For the text-containing cell, return its midpoint in (x, y) coordinate format. 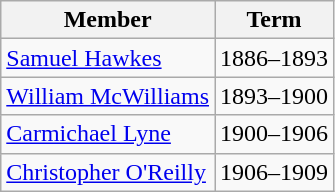
1900–1906 (274, 134)
1906–1909 (274, 172)
1886–1893 (274, 58)
Carmichael Lyne (108, 134)
Member (108, 20)
William McWilliams (108, 96)
Christopher O'Reilly (108, 172)
Term (274, 20)
Samuel Hawkes (108, 58)
1893–1900 (274, 96)
